Pinpoint the cell where the given text exists, returning its [x, y] midpoint coordinate. 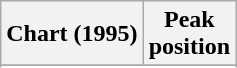
Peakposition [189, 34]
Chart (1995) [72, 34]
